Find where the given text appears and provide that cell's center as (X, Y) coordinate. 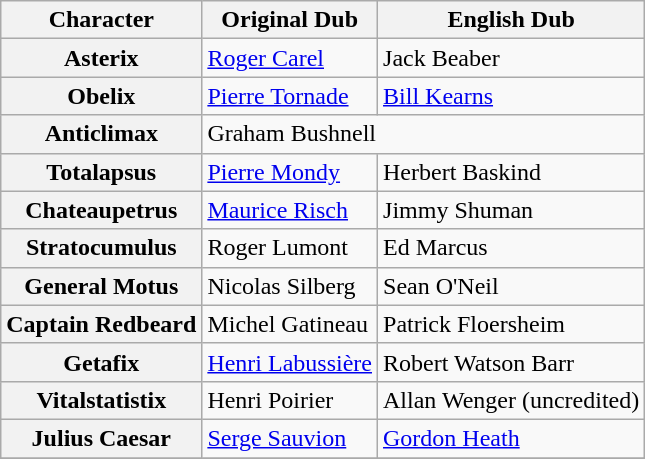
Chateaupetrus (102, 210)
Pierre Tornade (290, 96)
Original Dub (290, 20)
Patrick Floersheim (512, 324)
Henri Labussière (290, 362)
Allan Wenger (uncredited) (512, 400)
Obelix (102, 96)
Anticlimax (102, 134)
Captain Redbeard (102, 324)
Graham Bushnell (424, 134)
Asterix (102, 58)
Michel Gatineau (290, 324)
Roger Lumont (290, 248)
Gordon Heath (512, 438)
English Dub (512, 20)
Robert Watson Barr (512, 362)
Sean O'Neil (512, 286)
Nicolas Silberg (290, 286)
Pierre Mondy (290, 172)
Character (102, 20)
Totalapsus (102, 172)
Serge Sauvion (290, 438)
Getafix (102, 362)
Roger Carel (290, 58)
Bill Kearns (512, 96)
Julius Caesar (102, 438)
Jimmy Shuman (512, 210)
Vitalstatistix (102, 400)
Herbert Baskind (512, 172)
Henri Poirier (290, 400)
Jack Beaber (512, 58)
Ed Marcus (512, 248)
Maurice Risch (290, 210)
General Motus (102, 286)
Stratocumulus (102, 248)
